Find where the given text appears and provide that cell's center as [x, y] coordinate. 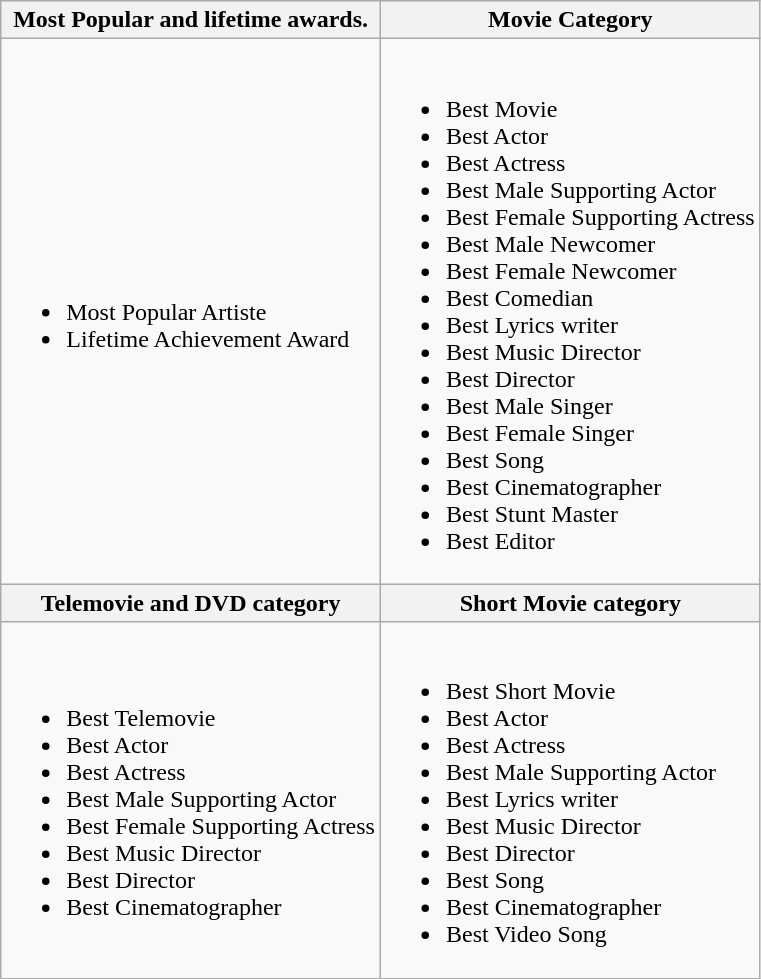
Short Movie category [570, 603]
Most Popular ArtisteLifetime Achievement Award [191, 312]
Movie Category [570, 20]
Telemovie and DVD category [191, 603]
Most Popular and lifetime awards. [191, 20]
Best TelemovieBest ActorBest ActressBest Male Supporting ActorBest Female Supporting ActressBest Music DirectorBest DirectorBest Cinematographer [191, 800]
